Return the (X, Y) coordinate for the center point of the cell that contains the specified text.  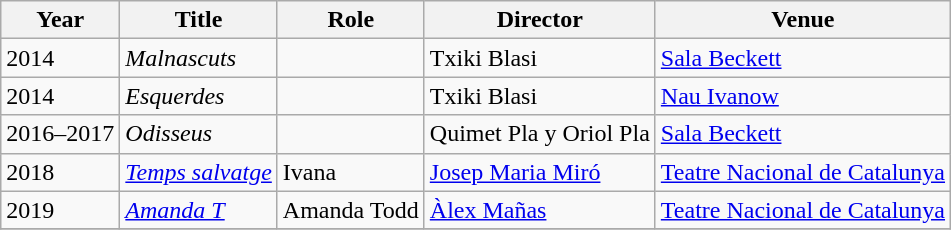
Àlex Mañas (540, 210)
Temps salvatge (199, 172)
Amanda Todd (350, 210)
Title (199, 20)
Ivana (350, 172)
Role (350, 20)
2019 (60, 210)
Amanda T (199, 210)
Josep Maria Miró (540, 172)
Director (540, 20)
Esquerdes (199, 96)
Venue (802, 20)
Malnascuts (199, 58)
Nau Ivanow (802, 96)
Quimet Pla y Oriol Pla (540, 134)
2016–2017 (60, 134)
2018 (60, 172)
Year (60, 20)
Odisseus (199, 134)
